From the cell containing the given text, extract its center point as (x, y) coordinate. 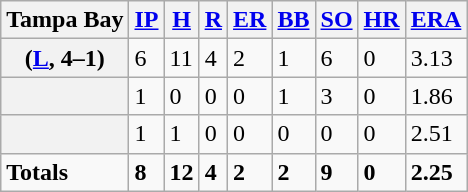
SO (336, 20)
ER (250, 20)
R (213, 20)
3.13 (436, 58)
12 (182, 172)
1.86 (436, 96)
IP (146, 20)
ERA (436, 20)
8 (146, 172)
H (182, 20)
BB (294, 20)
3 (336, 96)
2.51 (436, 134)
Totals (65, 172)
Tampa Bay (65, 20)
HR (382, 20)
9 (336, 172)
11 (182, 58)
2.25 (436, 172)
(L, 4–1) (65, 58)
